Return (x, y) of the center of cell containing provided text 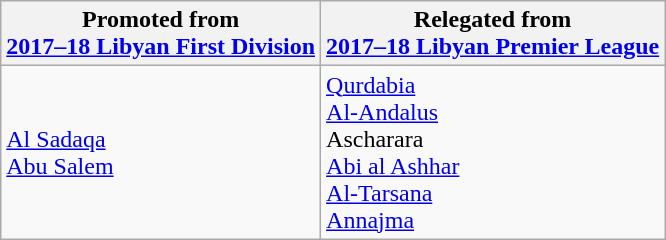
Al SadaqaAbu Salem (161, 152)
QurdabiaAl-AndalusAschararaAbi al AshharAl-TarsanaAnnajma (493, 152)
Promoted from2017–18 Libyan First Division (161, 34)
Relegated from2017–18 Libyan Premier League (493, 34)
